Identify which cell holds the provided text, then report its [X, Y] central coordinate. 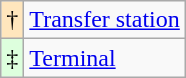
Terminal [105, 58]
† [12, 20]
‡ [12, 58]
Transfer station [105, 20]
